Provide the [X, Y] coordinate of the cell's center where the given text is located.  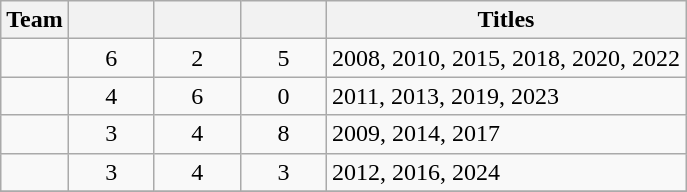
5 [283, 58]
2009, 2014, 2017 [506, 134]
2008, 2010, 2015, 2018, 2020, 2022 [506, 58]
2 [197, 58]
2011, 2013, 2019, 2023 [506, 96]
Titles [506, 20]
8 [283, 134]
2012, 2016, 2024 [506, 172]
Team [35, 20]
0 [283, 96]
